Scan for the cell matching the given text and deliver its (x, y) coordinate at center. 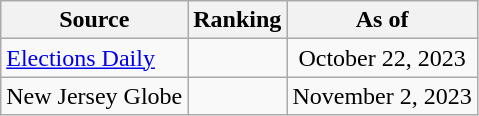
New Jersey Globe (94, 96)
Elections Daily (94, 58)
November 2, 2023 (382, 96)
Ranking (238, 20)
As of (382, 20)
October 22, 2023 (382, 58)
Source (94, 20)
